Detect which cell encompasses the target text, then output its [X, Y] center coordinate. 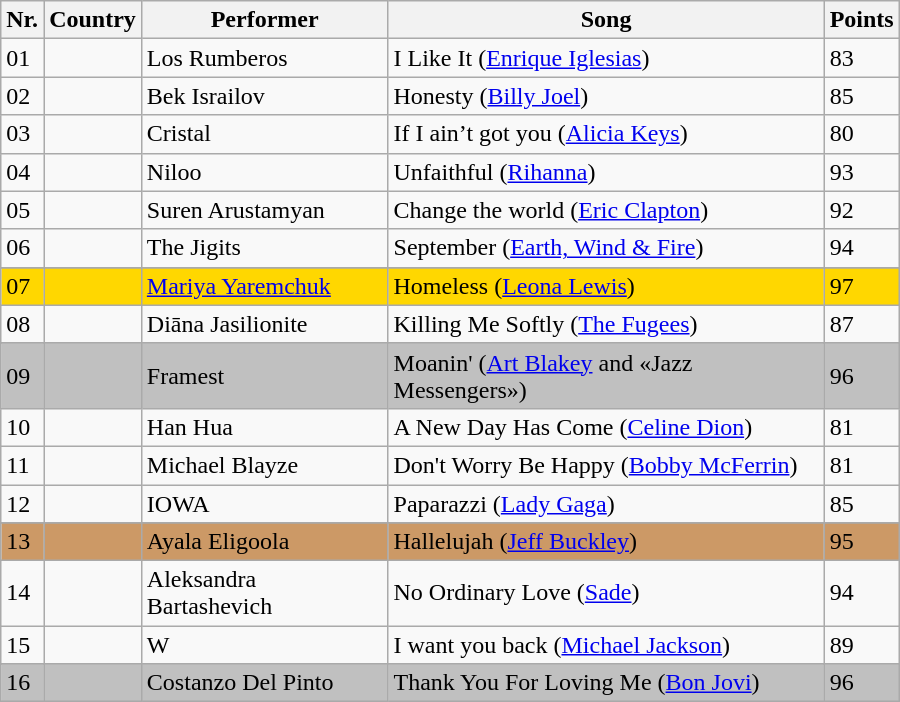
Unfaithful (Rihanna) [606, 172]
01 [22, 58]
W [264, 645]
Aleksandra Bartashevich [264, 594]
Performer [264, 20]
A New Day Has Come (Celine Dion) [606, 427]
15 [22, 645]
No Ordinary Love (Sade) [606, 594]
I Like It (Enrique Iglesias) [606, 58]
Diāna Jasilionite [264, 324]
Country [93, 20]
If I ain’t got you (Alicia Keys) [606, 134]
09 [22, 376]
Ayala Eligoola [264, 542]
Hallelujah (Jeff Buckley) [606, 542]
Moanin' (Art Blakey and «Jazz Messengers») [606, 376]
Cristal [264, 134]
10 [22, 427]
Honesty (Billy Joel) [606, 96]
Paparazzi (Lady Gaga) [606, 503]
95 [862, 542]
Nr. [22, 20]
IOWA [264, 503]
83 [862, 58]
89 [862, 645]
I want you back (Michael Jackson) [606, 645]
Han Hua [264, 427]
Los Rumberos [264, 58]
Points [862, 20]
05 [22, 210]
Killing Me Softly (The Fugees) [606, 324]
Song [606, 20]
The Jigits [264, 248]
14 [22, 594]
87 [862, 324]
04 [22, 172]
Framest [264, 376]
03 [22, 134]
06 [22, 248]
97 [862, 286]
13 [22, 542]
Mariya Yaremchuk [264, 286]
92 [862, 210]
80 [862, 134]
Michael Blayze [264, 465]
Bek Israilov [264, 96]
07 [22, 286]
Thank You For Loving Me (Bon Jovi) [606, 683]
Costanzo Del Pinto [264, 683]
08 [22, 324]
02 [22, 96]
93 [862, 172]
Change the world (Eric Clapton) [606, 210]
Niloo [264, 172]
Homeless (Leona Lewis) [606, 286]
16 [22, 683]
Don't Worry Be Happy (Bobby McFerrin) [606, 465]
September (Earth, Wind & Fire) [606, 248]
Suren Arustamyan [264, 210]
12 [22, 503]
11 [22, 465]
